Scan for the cell matching the given text and deliver its (X, Y) coordinate at center. 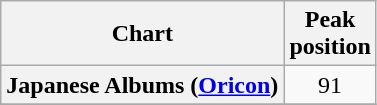
91 (330, 85)
Chart (142, 34)
Peakposition (330, 34)
Japanese Albums (Oricon) (142, 85)
